For the text-containing cell, return its midpoint in [x, y] coordinate format. 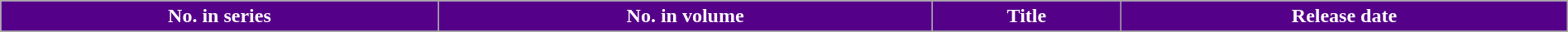
Release date [1345, 16]
No. in series [220, 16]
Title [1027, 16]
No. in volume [685, 16]
